Extract the (X, Y) coordinate from the center of the cell holding the provided text.  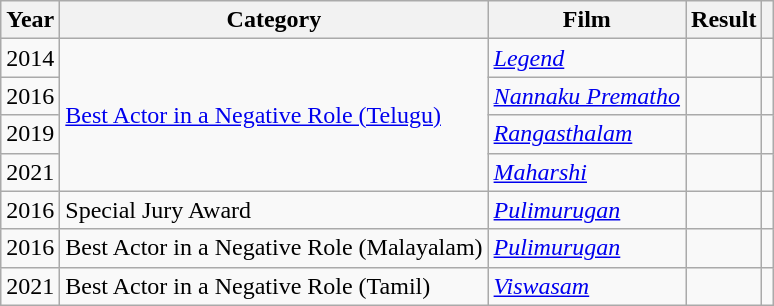
Best Actor in a Negative Role (Malayalam) (274, 248)
Legend (586, 58)
Year (30, 20)
Rangasthalam (586, 134)
Result (724, 20)
2014 (30, 58)
Nannaku Prematho (586, 96)
Film (586, 20)
Maharshi (586, 172)
Special Jury Award (274, 210)
Category (274, 20)
Viswasam (586, 286)
Best Actor in a Negative Role (Tamil) (274, 286)
Best Actor in a Negative Role (Telugu) (274, 115)
2019 (30, 134)
